Output the (X, Y) coordinate of the center of the cell containing the given text.  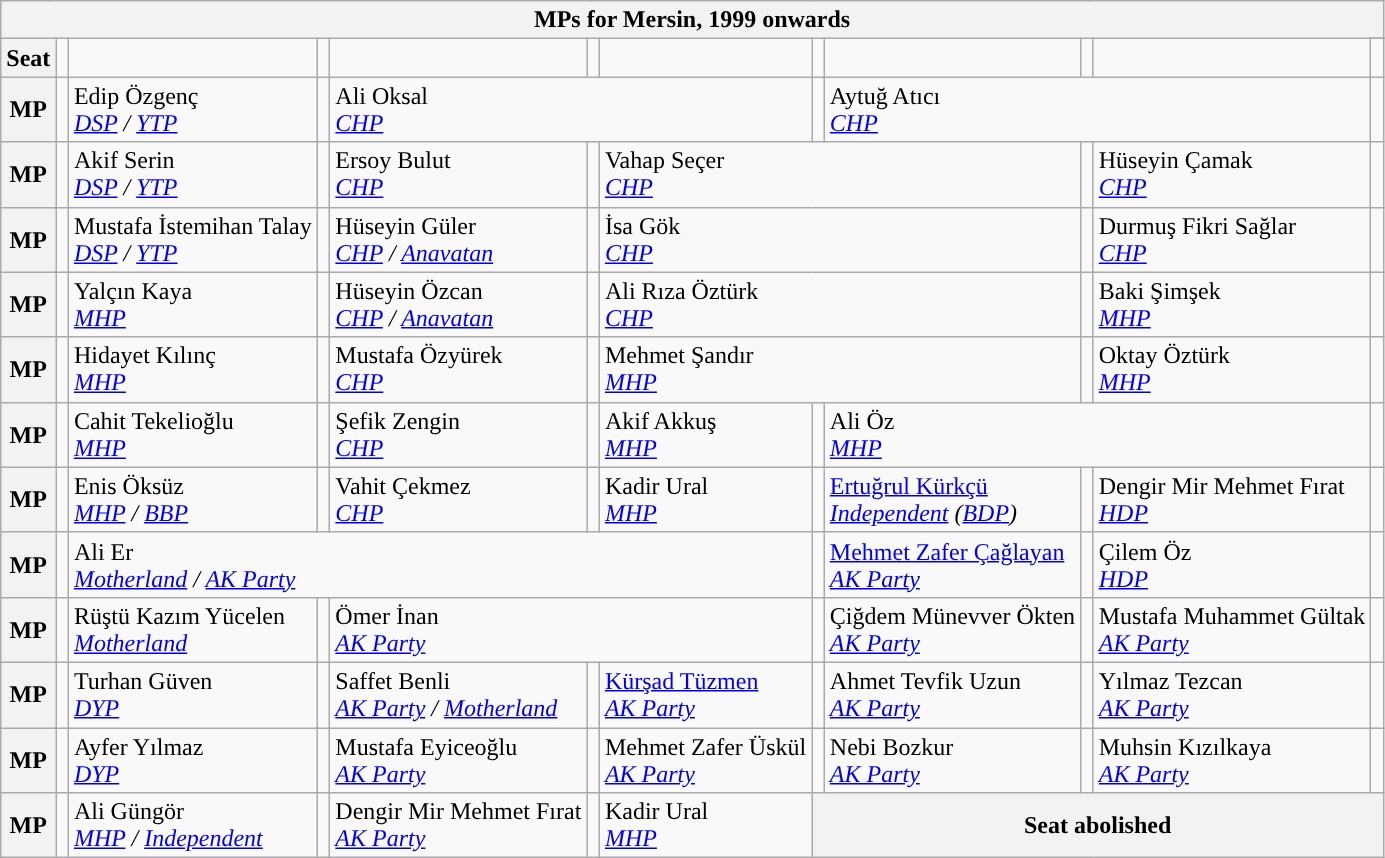
Hidayet KılınçMHP (192, 370)
Çiğdem Münevver ÖktenAK Party (952, 630)
Hüseyin ÖzcanCHP / Anavatan (458, 304)
Mustafa EyiceoğluAK Party (458, 760)
Yalçın KayaMHP (192, 304)
Mustafa İstemihan TalayDSP / YTP (192, 240)
Ali GüngörMHP / Independent (192, 826)
Nebi BozkurAK Party (952, 760)
Seat (28, 58)
Ahmet Tevfik UzunAK Party (952, 694)
İsa GökCHP (840, 240)
Ali Rıza ÖztürkCHP (840, 304)
Şefik ZenginCHP (458, 434)
Kürşad TüzmenAK Party (705, 694)
Çilem ÖzHDP (1232, 564)
Ersoy BulutCHP (458, 174)
Dengir Mir Mehmet FıratHDP (1232, 500)
Muhsin KızılkayaAK Party (1232, 760)
Enis ÖksüzMHP / BBP (192, 500)
Vahap SeçerCHP (840, 174)
Ali ErMotherland / AK Party (440, 564)
Ertuğrul KürkçüIndependent (BDP) (952, 500)
Mehmet Zafer ÇağlayanAK Party (952, 564)
Ali ÖzMHP (1098, 434)
MPs for Mersin, 1999 onwards (692, 20)
Ömer İnanAK Party (571, 630)
Dengir Mir Mehmet FıratAK Party (458, 826)
Vahit ÇekmezCHP (458, 500)
Seat abolished (1098, 826)
Baki ŞimşekMHP (1232, 304)
Akif SerinDSP / YTP (192, 174)
Turhan GüvenDYP (192, 694)
Edip ÖzgençDSP / YTP (192, 110)
Yılmaz TezcanAK Party (1232, 694)
Ayfer YılmazDYP (192, 760)
Oktay ÖztürkMHP (1232, 370)
Mustafa ÖzyürekCHP (458, 370)
Mehmet ŞandırMHP (840, 370)
Durmuş Fikri SağlarCHP (1232, 240)
Aytuğ AtıcıCHP (1098, 110)
Hüseyin GülerCHP / Anavatan (458, 240)
Akif AkkuşMHP (705, 434)
Cahit TekelioğluMHP (192, 434)
Saffet BenliAK Party / Motherland (458, 694)
Mehmet Zafer ÜskülAK Party (705, 760)
Rüştü Kazım YücelenMotherland (192, 630)
Hüseyin ÇamakCHP (1232, 174)
Ali OksalCHP (571, 110)
Mustafa Muhammet GültakAK Party (1232, 630)
